Provide the (x, y) coordinate of the cell's center where the given text is located.  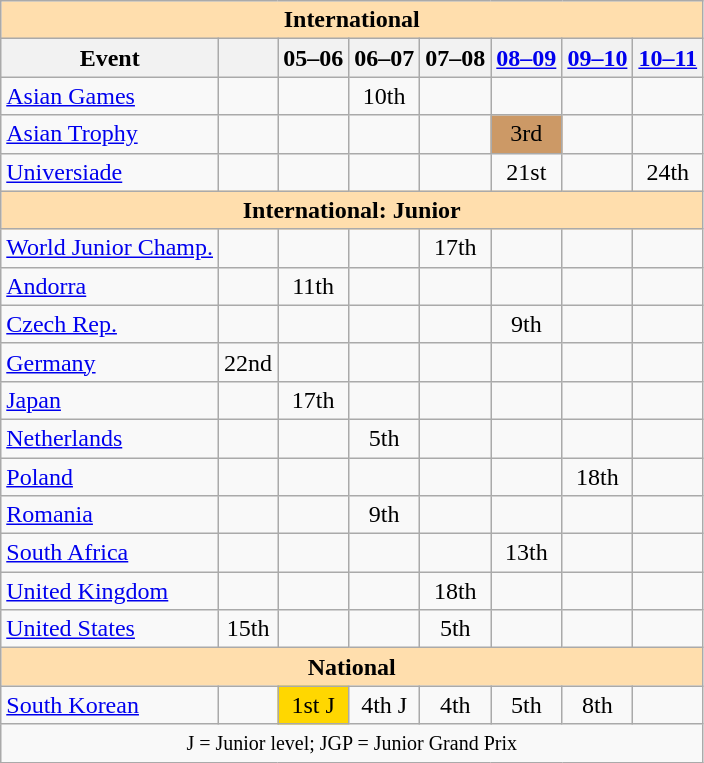
06–07 (384, 58)
World Junior Champ. (110, 248)
15th (248, 629)
Event (110, 58)
International (352, 20)
Netherlands (110, 438)
05–06 (314, 58)
Germany (110, 362)
22nd (248, 362)
Japan (110, 400)
J = Junior level; JGP = Junior Grand Prix (352, 743)
Czech Rep. (110, 324)
07–08 (456, 58)
10th (384, 96)
1st J (314, 705)
21st (526, 172)
3rd (526, 134)
United Kingdom (110, 591)
13th (526, 553)
11th (314, 286)
08–09 (526, 58)
South Korean (110, 705)
8th (598, 705)
4th J (384, 705)
10–11 (668, 58)
4th (456, 705)
Asian Trophy (110, 134)
South Africa (110, 553)
United States (110, 629)
Romania (110, 515)
Asian Games (110, 96)
24th (668, 172)
Andorra (110, 286)
International: Junior (352, 210)
09–10 (598, 58)
Poland (110, 477)
National (352, 667)
Universiade (110, 172)
